Extract the (x, y) coordinate from the center of the cell holding the provided text.  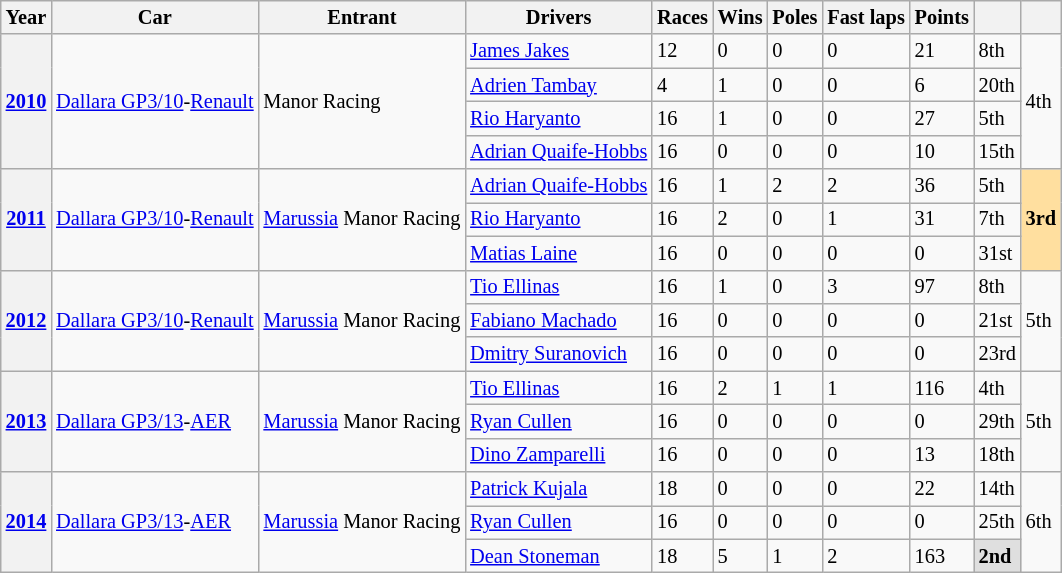
2011 (26, 220)
31st (998, 253)
Fabiano Machado (558, 320)
Dean Stoneman (558, 556)
Dino Zamparelli (558, 455)
Wins (740, 17)
27 (942, 118)
2013 (26, 422)
Races (682, 17)
5 (740, 556)
3 (866, 287)
Matias Laine (558, 253)
Year (26, 17)
James Jakes (558, 51)
Patrick Kujala (558, 489)
7th (998, 219)
Manor Racing (362, 102)
10 (942, 152)
163 (942, 556)
2010 (26, 102)
23rd (998, 354)
18th (998, 455)
Points (942, 17)
12 (682, 51)
Poles (794, 17)
22 (942, 489)
6 (942, 85)
6th (1041, 522)
3rd (1041, 220)
15th (998, 152)
4 (682, 85)
97 (942, 287)
31 (942, 219)
25th (998, 522)
2012 (26, 320)
20th (998, 85)
2014 (26, 522)
Dmitry Suranovich (558, 354)
Car (154, 17)
29th (998, 421)
Fast laps (866, 17)
Drivers (558, 17)
2nd (998, 556)
21 (942, 51)
Entrant (362, 17)
14th (998, 489)
13 (942, 455)
Adrien Tambay (558, 85)
21st (998, 320)
36 (942, 186)
116 (942, 388)
